Search for the cell housing the specified text and yield its (X, Y) center coordinate. 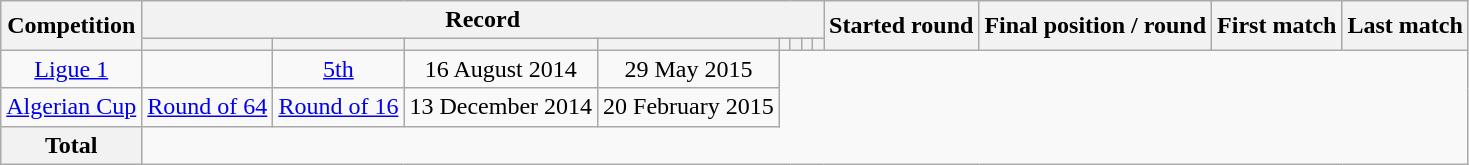
Final position / round (1096, 26)
20 February 2015 (689, 107)
First match (1277, 26)
Record (483, 20)
5th (338, 69)
Round of 16 (338, 107)
13 December 2014 (501, 107)
29 May 2015 (689, 69)
Started round (902, 26)
Round of 64 (208, 107)
Last match (1405, 26)
Algerian Cup (72, 107)
Total (72, 145)
Ligue 1 (72, 69)
Competition (72, 26)
16 August 2014 (501, 69)
